Provide the (x, y) coordinate of the cell's center where the given text is located.  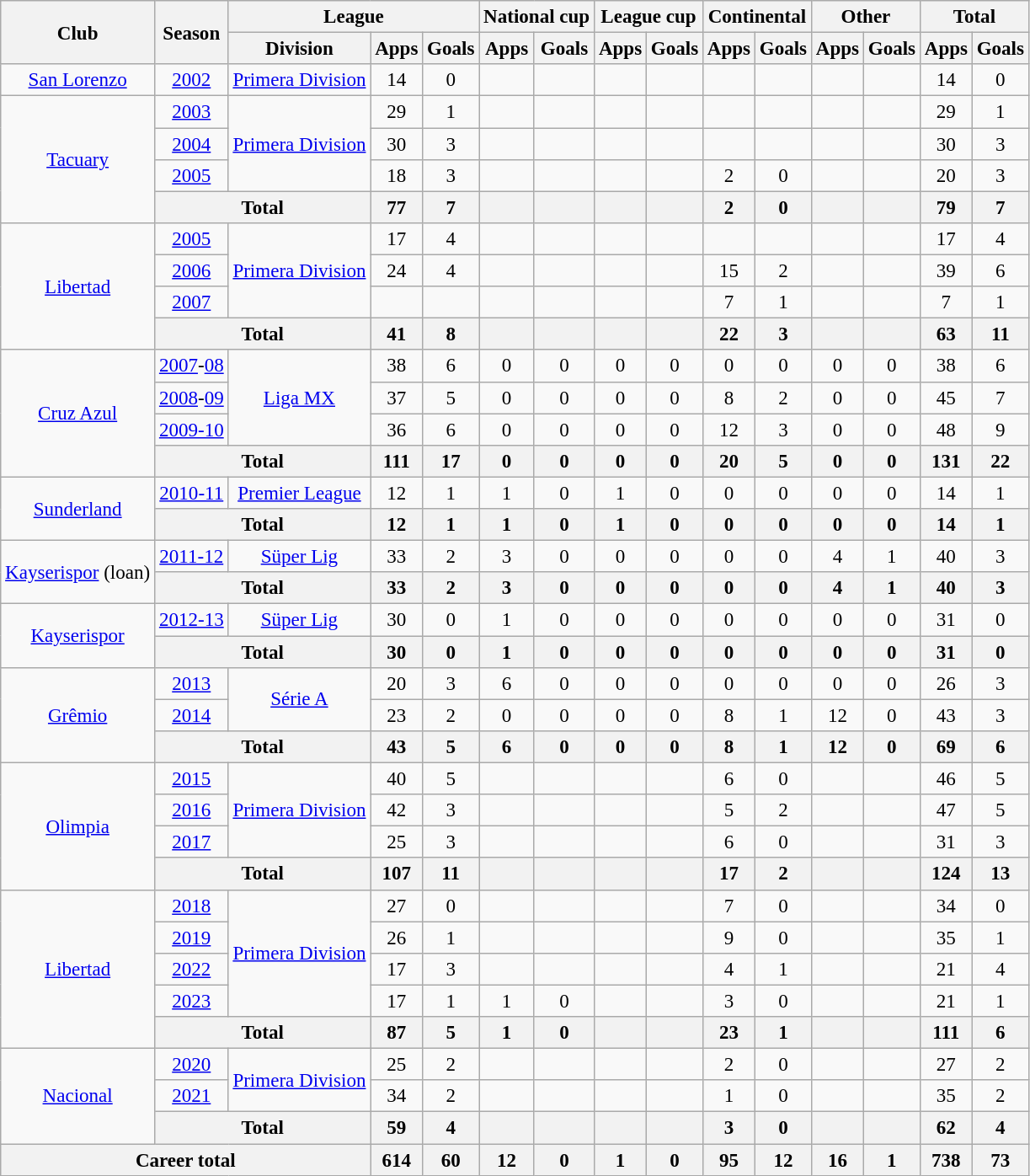
Other (866, 17)
131 (946, 462)
San Lorenzo (77, 80)
37 (397, 398)
Career total (185, 1160)
2012-13 (192, 620)
738 (946, 1160)
2007-08 (192, 366)
Kayserispor (loan) (77, 573)
Tacuary (77, 160)
2018 (192, 906)
Continental (756, 17)
63 (946, 334)
13 (1001, 874)
2006 (192, 271)
79 (946, 207)
15 (728, 271)
2015 (192, 779)
National cup (537, 17)
41 (397, 334)
87 (397, 1033)
Premier League (300, 493)
Série A (300, 699)
95 (728, 1160)
46 (946, 779)
2016 (192, 810)
48 (946, 430)
73 (1001, 1160)
45 (946, 398)
2021 (192, 1096)
18 (397, 176)
Nacional (77, 1097)
16 (837, 1160)
36 (397, 430)
2007 (192, 302)
69 (946, 747)
107 (397, 874)
2019 (192, 938)
59 (397, 1128)
2017 (192, 842)
60 (451, 1160)
2013 (192, 684)
Sunderland (77, 509)
24 (397, 271)
2011-12 (192, 557)
Club (77, 32)
Division (300, 49)
2004 (192, 144)
2009-10 (192, 430)
47 (946, 810)
2008-09 (192, 398)
2023 (192, 1001)
2020 (192, 1065)
2014 (192, 715)
614 (397, 1160)
2003 (192, 112)
Season (192, 32)
42 (397, 810)
2022 (192, 970)
Grêmio (77, 716)
Cruz Azul (77, 414)
Kayserispor (77, 635)
Olimpia (77, 827)
Liga MX (300, 398)
2002 (192, 80)
League (354, 17)
League cup (648, 17)
62 (946, 1128)
77 (397, 207)
2010-11 (192, 493)
124 (946, 874)
39 (946, 271)
